Provide the [X, Y] coordinate of the cell's center where the given text is located.  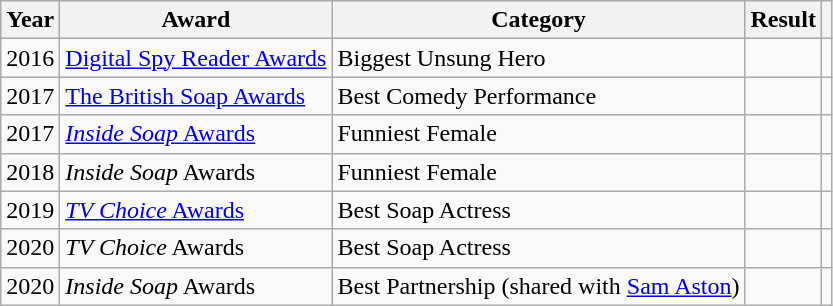
Category [538, 20]
2018 [30, 172]
2016 [30, 58]
Digital Spy Reader Awards [196, 58]
Best Comedy Performance [538, 96]
Biggest Unsung Hero [538, 58]
2019 [30, 210]
Award [196, 20]
Result [783, 20]
Best Partnership (shared with Sam Aston) [538, 286]
Year [30, 20]
The British Soap Awards [196, 96]
